Detect which cell encompasses the target text, then output its (X, Y) center coordinate. 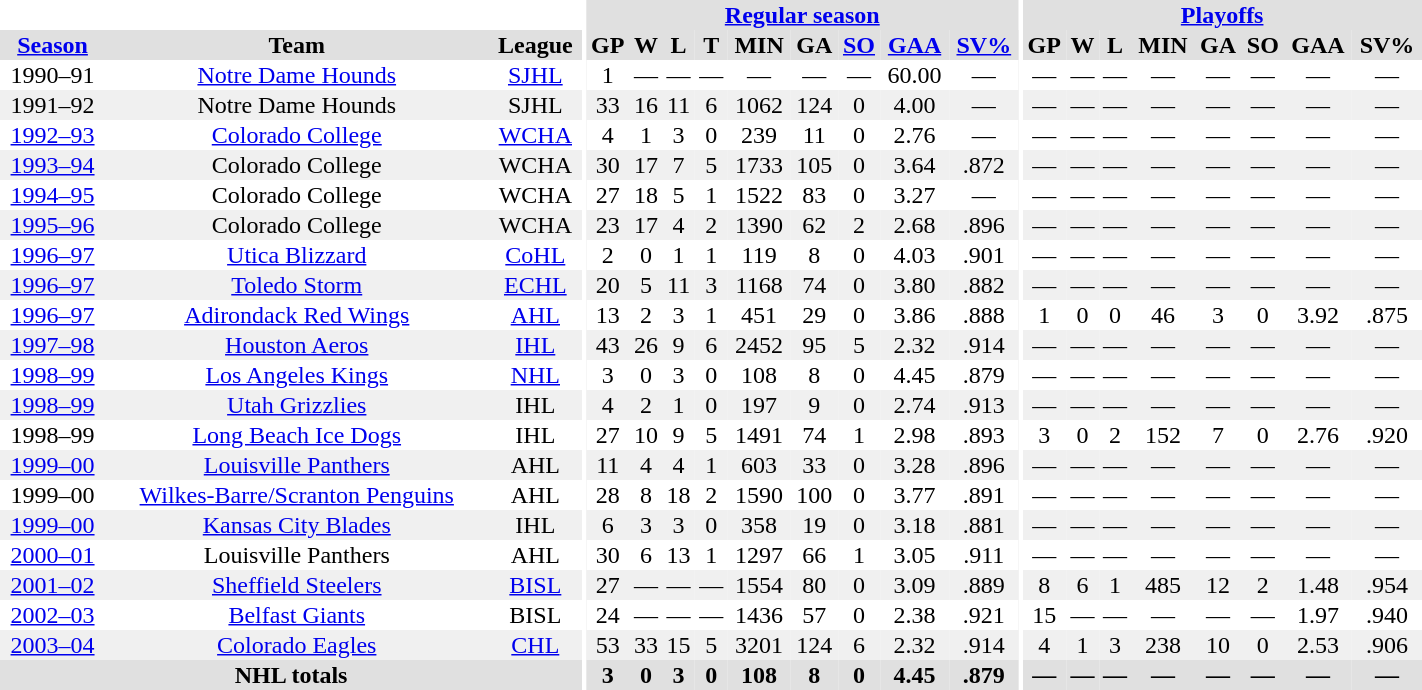
485 (1162, 585)
53 (608, 645)
2001–02 (52, 585)
2.53 (1318, 645)
.906 (1387, 645)
2.98 (914, 435)
29 (814, 315)
.888 (984, 315)
1491 (760, 435)
Utah Grizzlies (296, 405)
105 (814, 165)
Kansas City Blades (296, 525)
1062 (760, 105)
95 (814, 345)
19 (814, 525)
1995–96 (52, 225)
.893 (984, 435)
83 (814, 195)
Sheffield Steelers (296, 585)
ECHL (535, 285)
46 (1162, 315)
12 (1218, 585)
4.03 (914, 255)
Playoffs (1222, 15)
1990–91 (52, 75)
Long Beach Ice Dogs (296, 435)
NHL (535, 375)
2000–01 (52, 555)
1.97 (1318, 615)
.913 (984, 405)
1992–93 (52, 135)
20 (608, 285)
57 (814, 615)
1590 (760, 495)
119 (760, 255)
238 (1162, 645)
3.86 (914, 315)
3.92 (1318, 315)
Houston Aeros (296, 345)
Regular season (802, 15)
100 (814, 495)
.901 (984, 255)
3.27 (914, 195)
451 (760, 315)
2.74 (914, 405)
.954 (1387, 585)
Season (52, 45)
1554 (760, 585)
2452 (760, 345)
1994–95 (52, 195)
1.48 (1318, 585)
.911 (984, 555)
.872 (984, 165)
152 (1162, 435)
2003–04 (52, 645)
603 (760, 465)
.889 (984, 585)
.882 (984, 285)
2.38 (914, 615)
Belfast Giants (296, 615)
1436 (760, 615)
3.18 (914, 525)
1390 (760, 225)
.881 (984, 525)
1168 (760, 285)
239 (760, 135)
4.00 (914, 105)
Colorado Eagles (296, 645)
CoHL (535, 255)
.875 (1387, 315)
28 (608, 495)
Toledo Storm (296, 285)
3.28 (914, 465)
1997–98 (52, 345)
.920 (1387, 435)
62 (814, 225)
60.00 (914, 75)
197 (760, 405)
80 (814, 585)
3.05 (914, 555)
3.64 (914, 165)
1733 (760, 165)
Adirondack Red Wings (296, 315)
T (712, 45)
NHL totals (291, 675)
1991–92 (52, 105)
.891 (984, 495)
26 (646, 345)
1993–94 (52, 165)
3.77 (914, 495)
66 (814, 555)
3.09 (914, 585)
Utica Blizzard (296, 255)
Team (296, 45)
Wilkes-Barre/Scranton Penguins (296, 495)
3201 (760, 645)
24 (608, 615)
.921 (984, 615)
League (535, 45)
2002–03 (52, 615)
Los Angeles Kings (296, 375)
43 (608, 345)
358 (760, 525)
CHL (535, 645)
23 (608, 225)
2.68 (914, 225)
3.80 (914, 285)
1297 (760, 555)
1522 (760, 195)
16 (646, 105)
.940 (1387, 615)
